Capture the cell that displays the provided text and extract its (X, Y) central coordinate. 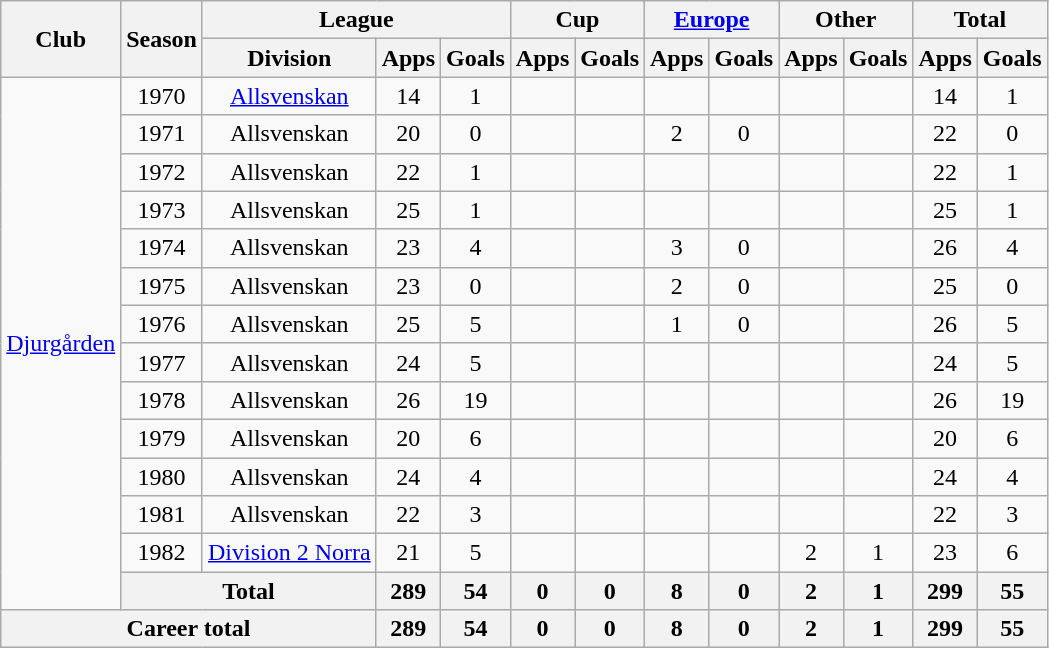
League (356, 20)
1971 (162, 134)
1976 (162, 324)
1974 (162, 248)
Other (846, 20)
1979 (162, 438)
Division (289, 58)
Club (61, 39)
1977 (162, 362)
Career total (188, 629)
1970 (162, 96)
1978 (162, 400)
Djurgården (61, 344)
1982 (162, 553)
1972 (162, 172)
Season (162, 39)
Europe (712, 20)
1980 (162, 477)
1981 (162, 515)
21 (408, 553)
Division 2 Norra (289, 553)
1975 (162, 286)
1973 (162, 210)
Cup (577, 20)
